From the cell containing the given text, extract its center point as [X, Y] coordinate. 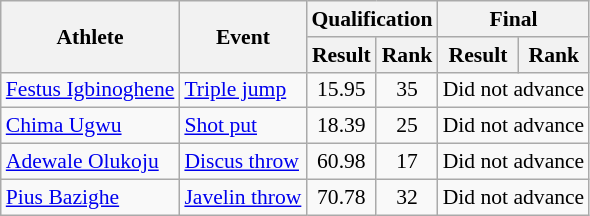
Athlete [90, 36]
15.95 [341, 90]
Event [242, 36]
25 [406, 126]
Chima Ugwu [90, 126]
60.98 [341, 162]
Festus Igbinoghene [90, 90]
Triple jump [242, 90]
32 [406, 197]
Pius Bazighe [90, 197]
18.39 [341, 126]
Shot put [242, 126]
17 [406, 162]
Discus throw [242, 162]
Javelin throw [242, 197]
Adewale Olukoju [90, 162]
70.78 [341, 197]
Final [514, 19]
Qualification [372, 19]
35 [406, 90]
